Extract the [X, Y] coordinate from the center of the cell holding the provided text.  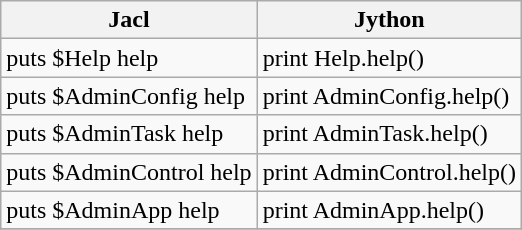
Jacl [129, 20]
print Help.help() [389, 58]
puts $AdminControl help [129, 172]
puts $AdminTask help [129, 134]
Jython [389, 20]
print AdminTask.help() [389, 134]
puts $AdminApp help [129, 210]
puts $Help help [129, 58]
print AdminApp.help() [389, 210]
print AdminConfig.help() [389, 96]
print AdminControl.help() [389, 172]
puts $AdminConfig help [129, 96]
